Search for the cell housing the specified text and yield its [X, Y] center coordinate. 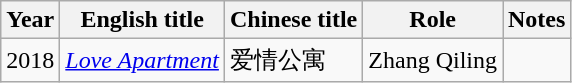
2018 [30, 60]
Chinese title [293, 20]
Year [30, 20]
Role [433, 20]
爱情公寓 [293, 60]
Zhang Qiling [433, 60]
Love Apartment [142, 60]
English title [142, 20]
Notes [536, 20]
